Provide the [x, y] coordinate of the cell's center where the given text is located.  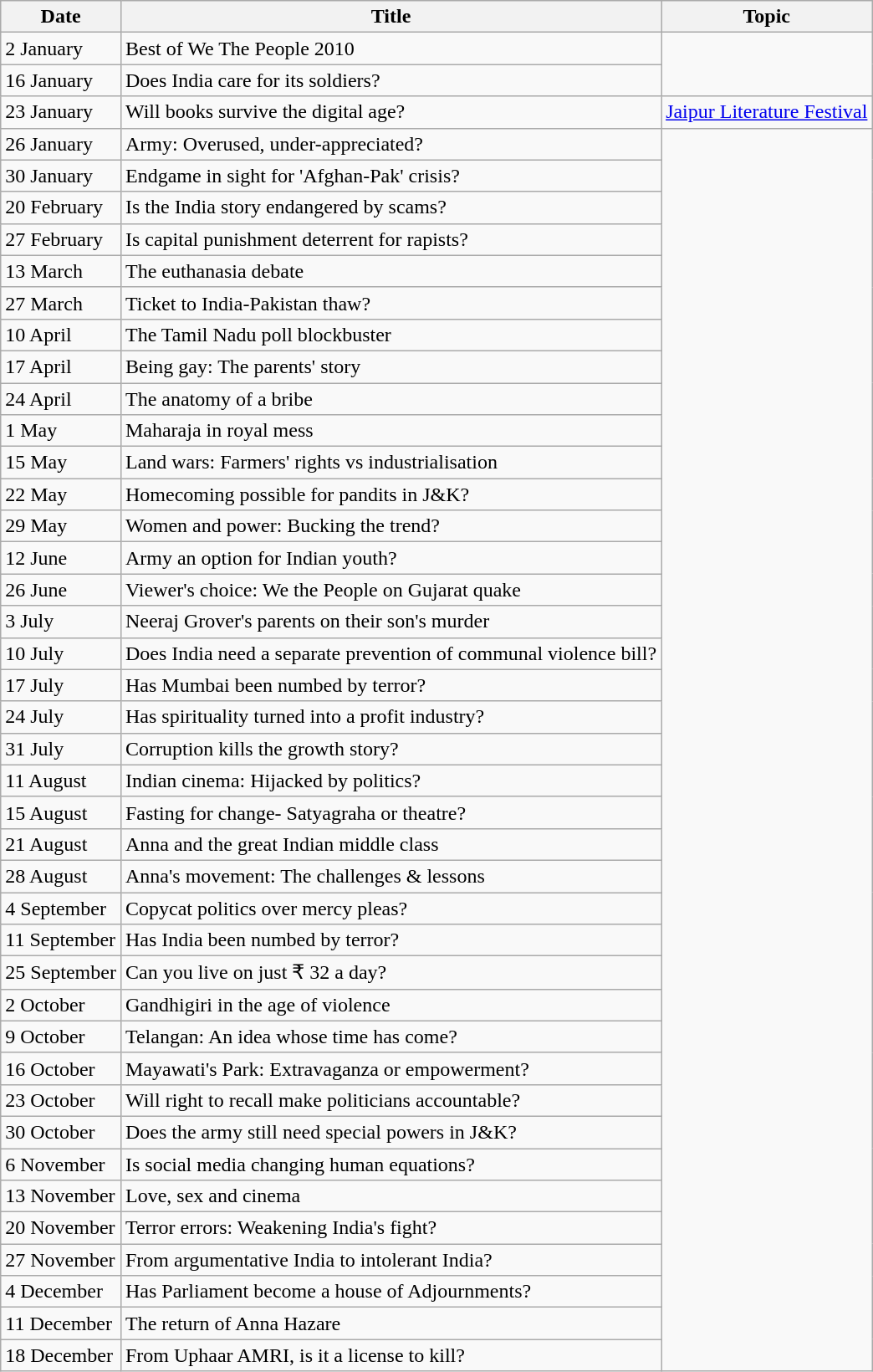
27 February [61, 239]
30 October [61, 1132]
1 May [61, 431]
Gandhigiri in the age of violence [391, 1005]
16 January [61, 80]
12 June [61, 558]
24 April [61, 399]
The return of Anna Hazare [391, 1323]
Has Mumbai been numbed by terror? [391, 685]
15 May [61, 463]
Is social media changing human equations? [391, 1164]
Does India need a separate prevention of communal violence bill? [391, 653]
13 March [61, 271]
10 April [61, 335]
Homecoming possible for pandits in J&K? [391, 494]
Has spirituality turned into a profit industry? [391, 717]
Ticket to India-Pakistan thaw? [391, 303]
4 September [61, 908]
Land wars: Farmers' rights vs industrialisation [391, 463]
Anna and the great Indian middle class [391, 844]
Women and power: Bucking the trend? [391, 526]
20 February [61, 207]
28 August [61, 876]
6 November [61, 1164]
11 August [61, 781]
23 January [61, 112]
30 January [61, 176]
17 April [61, 366]
Does India care for its soldiers? [391, 80]
From argumentative India to intolerant India? [391, 1260]
Fasting for change- Satyagraha or theatre? [391, 812]
23 October [61, 1100]
Mayawati's Park: Extravaganza or empowerment? [391, 1068]
Love, sex and cinema [391, 1196]
24 July [61, 717]
2 January [61, 49]
Topic [767, 17]
Indian cinema: Hijacked by politics? [391, 781]
Endgame in sight for 'Afghan-Pak' crisis? [391, 176]
27 November [61, 1260]
11 December [61, 1323]
11 September [61, 940]
17 July [61, 685]
2 October [61, 1005]
9 October [61, 1037]
26 January [61, 144]
31 July [61, 749]
The anatomy of a bribe [391, 399]
Terror errors: Weakening India's fight? [391, 1228]
Will right to recall make politicians accountable? [391, 1100]
13 November [61, 1196]
15 August [61, 812]
Is capital punishment deterrent for rapists? [391, 239]
22 May [61, 494]
29 May [61, 526]
Title [391, 17]
27 March [61, 303]
Copycat politics over mercy pleas? [391, 908]
From Uphaar AMRI, is it a license to kill? [391, 1355]
Date [61, 17]
Does the army still need special powers in J&K? [391, 1132]
Corruption kills the growth story? [391, 749]
Telangan: An idea whose time has come? [391, 1037]
Can you live on just ₹ 32 a day? [391, 973]
20 November [61, 1228]
Being gay: The parents' story [391, 366]
26 June [61, 590]
Has Parliament become a house of Adjournments? [391, 1292]
16 October [61, 1068]
Maharaja in royal mess [391, 431]
The euthanasia debate [391, 271]
Army: Overused, under-appreciated? [391, 144]
The Tamil Nadu poll blockbuster [391, 335]
10 July [61, 653]
Jaipur Literature Festival [767, 112]
Army an option for Indian youth? [391, 558]
25 September [61, 973]
21 August [61, 844]
Anna's movement: The challenges & lessons [391, 876]
Has India been numbed by terror? [391, 940]
Best of We The People 2010 [391, 49]
18 December [61, 1355]
4 December [61, 1292]
Viewer's choice: We the People on Gujarat quake [391, 590]
Is the India story endangered by scams? [391, 207]
Will books survive the digital age? [391, 112]
Neeraj Grover's parents on their son's murder [391, 622]
3 July [61, 622]
